Determine the (x, y) coordinate at the center of the cell enclosing the given text.  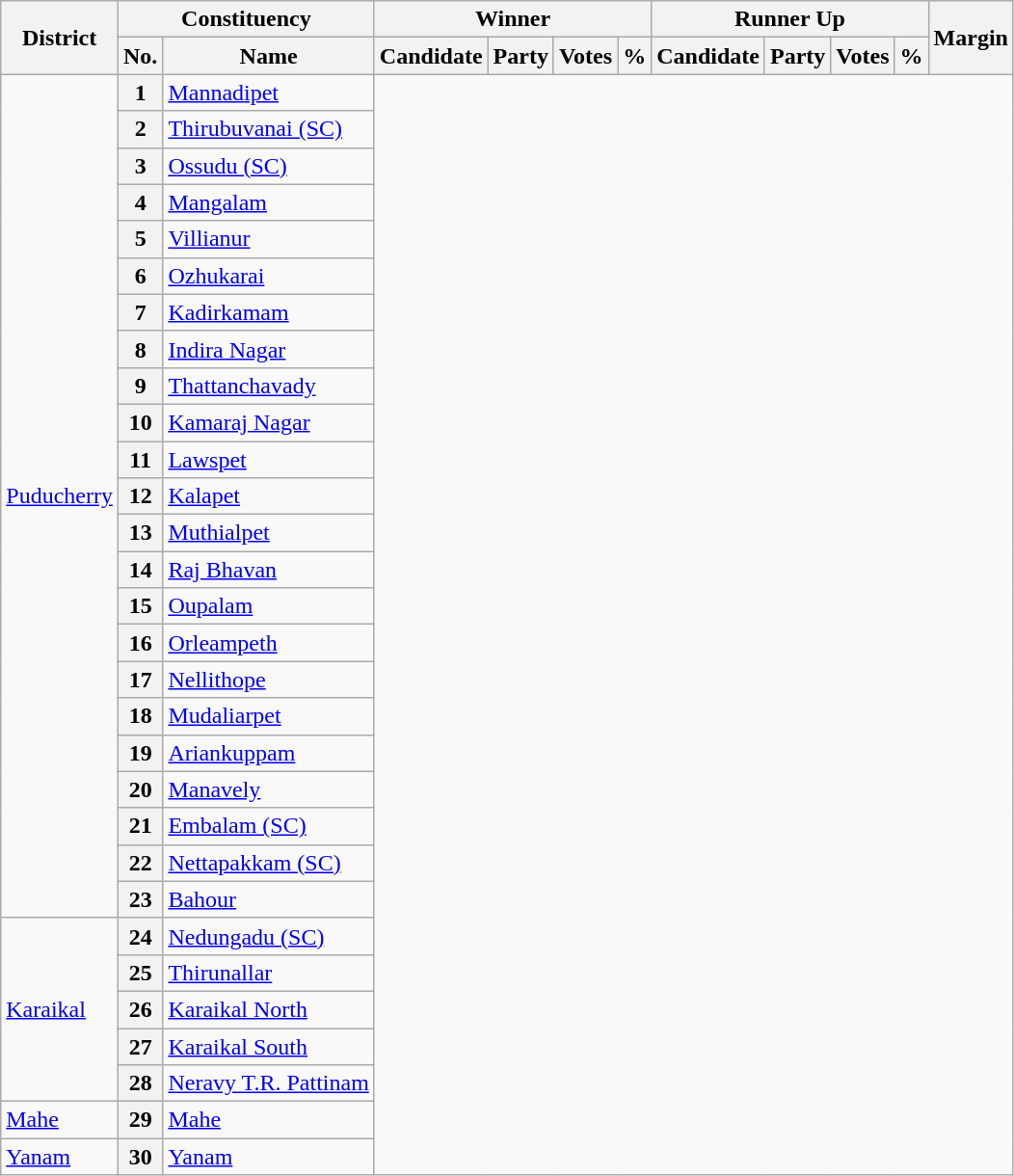
Puducherry (60, 495)
District (60, 38)
Runner Up (790, 19)
Manavely (268, 789)
Ozhukarai (268, 276)
15 (140, 606)
Nellithope (268, 680)
4 (140, 202)
25 (140, 973)
22 (140, 863)
26 (140, 1009)
5 (140, 239)
Lawspet (268, 460)
Margin (971, 38)
16 (140, 643)
28 (140, 1083)
Thirubuvanai (SC) (268, 129)
17 (140, 680)
Karaikal (60, 1009)
Kadirkamam (268, 312)
18 (140, 716)
Name (268, 56)
13 (140, 533)
No. (140, 56)
11 (140, 460)
Mangalam (268, 202)
29 (140, 1120)
27 (140, 1046)
Indira Nagar (268, 349)
Muthialpet (268, 533)
Raj Bhavan (268, 570)
12 (140, 496)
Winner (513, 19)
30 (140, 1157)
Nettapakkam (SC) (268, 863)
20 (140, 789)
Bahour (268, 899)
9 (140, 386)
Karaikal South (268, 1046)
Neravy T.R. Pattinam (268, 1083)
Ariankuppam (268, 753)
Orleampeth (268, 643)
Constituency (246, 19)
Oupalam (268, 606)
10 (140, 422)
Thattanchavady (268, 386)
Mudaliarpet (268, 716)
7 (140, 312)
Thirunallar (268, 973)
3 (140, 166)
2 (140, 129)
6 (140, 276)
1 (140, 93)
8 (140, 349)
Kalapet (268, 496)
Nedungadu (SC) (268, 936)
24 (140, 936)
Karaikal North (268, 1009)
21 (140, 826)
Mannadipet (268, 93)
23 (140, 899)
19 (140, 753)
Villianur (268, 239)
Kamaraj Nagar (268, 422)
Ossudu (SC) (268, 166)
14 (140, 570)
Embalam (SC) (268, 826)
